Scan for the cell matching the given text and deliver its (x, y) coordinate at center. 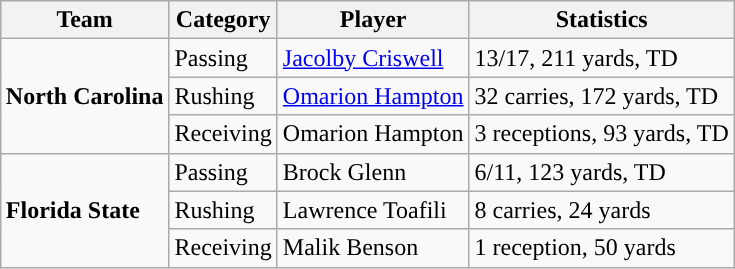
3 receptions, 93 yards, TD (602, 134)
32 carries, 172 yards, TD (602, 96)
Florida State (84, 210)
13/17, 211 yards, TD (602, 58)
Malik Benson (373, 248)
Team (84, 20)
Lawrence Toafili (373, 210)
Jacolby Criswell (373, 58)
Player (373, 20)
Category (223, 20)
North Carolina (84, 96)
1 reception, 50 yards (602, 248)
8 carries, 24 yards (602, 210)
Brock Glenn (373, 172)
6/11, 123 yards, TD (602, 172)
Statistics (602, 20)
